Find where the given text appears and provide that cell's center as (x, y) coordinate. 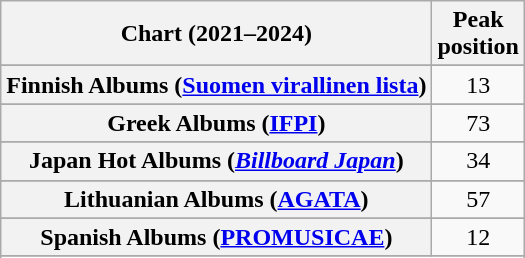
13 (478, 85)
Japan Hot Albums (Billboard Japan) (216, 161)
12 (478, 237)
73 (478, 123)
Finnish Albums (Suomen virallinen lista) (216, 85)
57 (478, 199)
Spanish Albums (PROMUSICAE) (216, 237)
Peakposition (478, 34)
34 (478, 161)
Lithuanian Albums (AGATA) (216, 199)
Chart (2021–2024) (216, 34)
Greek Albums (IFPI) (216, 123)
